Search for the cell housing the specified text and yield its (x, y) center coordinate. 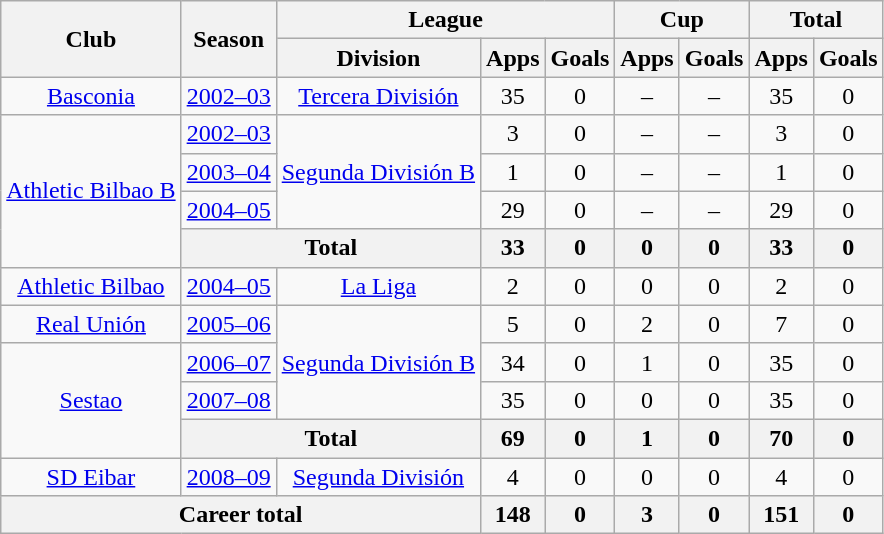
70 (781, 438)
League (446, 20)
2008–09 (228, 477)
148 (513, 515)
Athletic Bilbao B (91, 191)
Real Unión (91, 324)
2005–06 (228, 324)
5 (513, 324)
Athletic Bilbao (91, 286)
Tercera División (378, 96)
SD Eibar (91, 477)
7 (781, 324)
151 (781, 515)
Segunda División (378, 477)
Career total (241, 515)
Sestao (91, 400)
Club (91, 39)
34 (513, 362)
69 (513, 438)
Basconia (91, 96)
La Liga (378, 286)
Division (378, 58)
2007–08 (228, 400)
2006–07 (228, 362)
2003–04 (228, 172)
Season (228, 39)
Cup (682, 20)
